Output the (X, Y) coordinate of the center of the cell containing the given text.  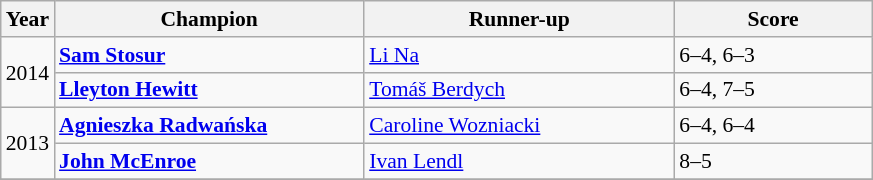
Runner-up (519, 19)
8–5 (773, 162)
2013 (28, 144)
Caroline Wozniacki (519, 126)
Li Na (519, 55)
Year (28, 19)
Lleyton Hewitt (209, 90)
Tomáš Berdych (519, 90)
6–4, 7–5 (773, 90)
Champion (209, 19)
Agnieszka Radwańska (209, 126)
6–4, 6–3 (773, 55)
2014 (28, 72)
Ivan Lendl (519, 162)
6–4, 6–4 (773, 126)
John McEnroe (209, 162)
Sam Stosur (209, 55)
Score (773, 19)
